Locate the cell with the specified text and output its [x, y] center coordinate. 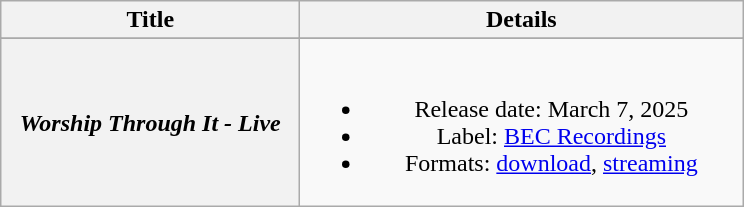
Worship Through It - Live [150, 122]
Title [150, 20]
Release date: March 7, 2025Label: BEC RecordingsFormats: download, streaming [522, 122]
Details [522, 20]
